Locate the cell with the specified text and output its [x, y] center coordinate. 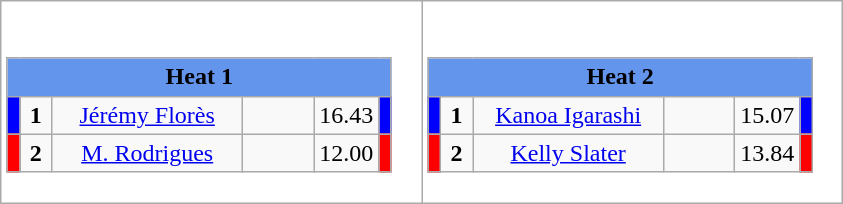
16.43 [346, 115]
12.00 [346, 153]
Heat 1 [199, 77]
Heat 2 [620, 77]
Jérémy Florès [148, 115]
Kelly Slater [568, 153]
Kanoa Igarashi [568, 115]
M. Rodrigues [148, 153]
Heat 1 1 Jérémy Florès 16.43 2 M. Rodrigues 12.00 [212, 102]
Heat 2 1 Kanoa Igarashi 15.07 2 Kelly Slater 13.84 [632, 102]
13.84 [768, 153]
15.07 [768, 115]
